For the text-containing cell, return its midpoint in [X, Y] coordinate format. 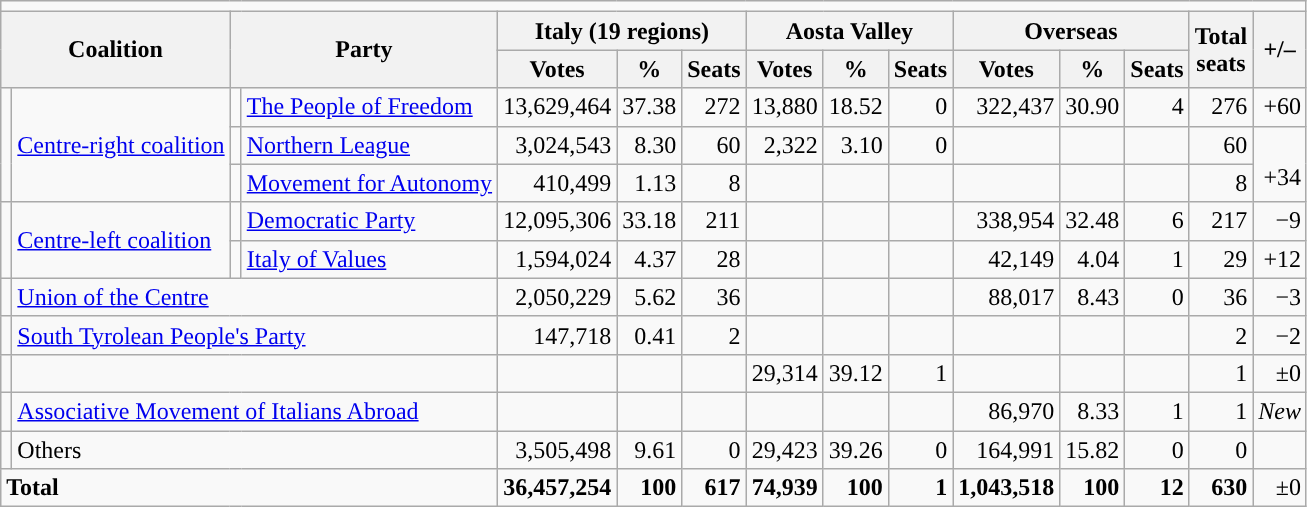
Overseas [1072, 31]
8.30 [650, 145]
8.33 [1092, 411]
338,954 [1006, 221]
Coalition [116, 50]
29 [1221, 259]
−9 [1280, 221]
2,322 [784, 145]
The People of Freedom [369, 107]
29,314 [784, 373]
32.48 [1092, 221]
164,991 [1006, 449]
4.04 [1092, 259]
Aosta Valley [850, 31]
322,437 [1006, 107]
630 [1221, 488]
1,594,024 [558, 259]
Centre-left coalition [121, 240]
276 [1221, 107]
37.38 [650, 107]
South Tyrolean People's Party [255, 335]
+34 [1280, 164]
1.13 [650, 183]
Movement for Autonomy [369, 183]
86,970 [1006, 411]
147,718 [558, 335]
Italy (19 regions) [622, 31]
1,043,518 [1006, 488]
9.61 [650, 449]
+/– [1280, 50]
3.10 [856, 145]
13,629,464 [558, 107]
+60 [1280, 107]
−3 [1280, 297]
3,024,543 [558, 145]
Party [364, 50]
12,095,306 [558, 221]
39.12 [856, 373]
6 [1157, 221]
410,499 [558, 183]
36,457,254 [558, 488]
617 [714, 488]
0.41 [650, 335]
28 [714, 259]
18.52 [856, 107]
211 [714, 221]
12 [1157, 488]
88,017 [1006, 297]
2,050,229 [558, 297]
−2 [1280, 335]
Italy of Values [369, 259]
39.26 [856, 449]
New [1280, 411]
4.37 [650, 259]
Others [255, 449]
13,880 [784, 107]
42,149 [1006, 259]
33.18 [650, 221]
Union of the Centre [255, 297]
74,939 [784, 488]
15.82 [1092, 449]
Democratic Party [369, 221]
8.43 [1092, 297]
217 [1221, 221]
5.62 [650, 297]
Associative Movement of Italians Abroad [255, 411]
Northern League [369, 145]
4 [1157, 107]
29,423 [784, 449]
3,505,498 [558, 449]
Total [250, 488]
30.90 [1092, 107]
Total seats [1221, 50]
+12 [1280, 259]
Centre-right coalition [121, 145]
272 [714, 107]
